For the text-containing cell, return its midpoint in (X, Y) coordinate format. 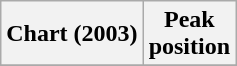
Chart (2003) (72, 34)
Peakposition (189, 34)
